Find where the given text appears and provide that cell's center as [X, Y] coordinate. 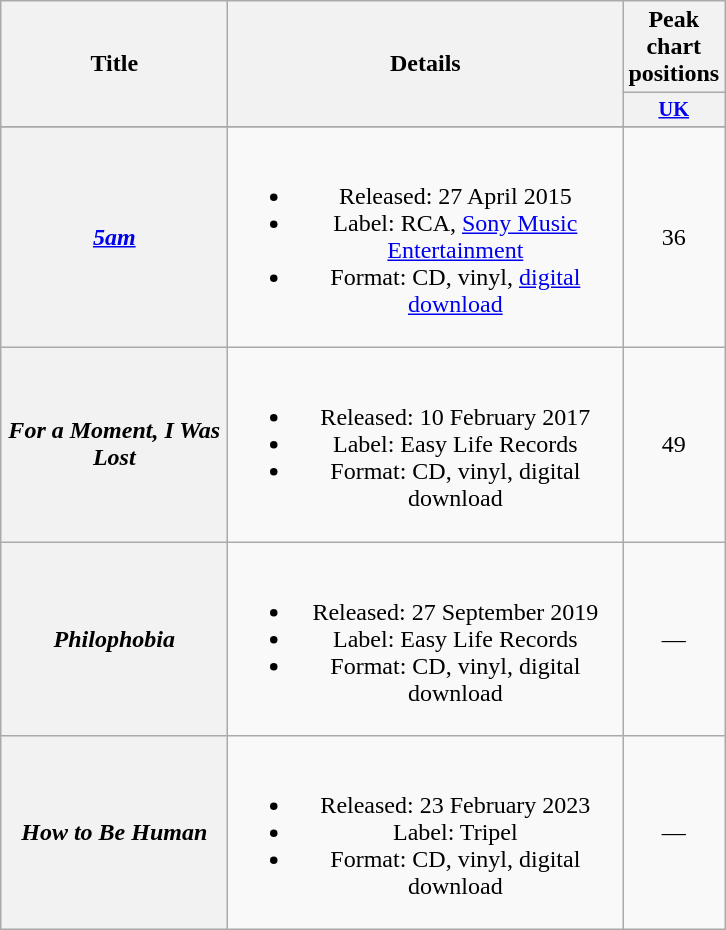
Peak chart positions [674, 47]
5am [114, 236]
UK [674, 110]
How to Be Human [114, 833]
Released: 23 February 2023Label: TripelFormat: CD, vinyl, digital download [426, 833]
Philophobia [114, 639]
36 [674, 236]
Released: 27 April 2015Label: RCA, Sony Music EntertainmentFormat: CD, vinyl, digital download [426, 236]
49 [674, 445]
Title [114, 64]
For a Moment, I Was Lost [114, 445]
Details [426, 64]
Released: 10 February 2017Label: Easy Life RecordsFormat: CD, vinyl, digital download [426, 445]
Released: 27 September 2019Label: Easy Life RecordsFormat: CD, vinyl, digital download [426, 639]
